Return [X, Y] of the center of cell containing provided text 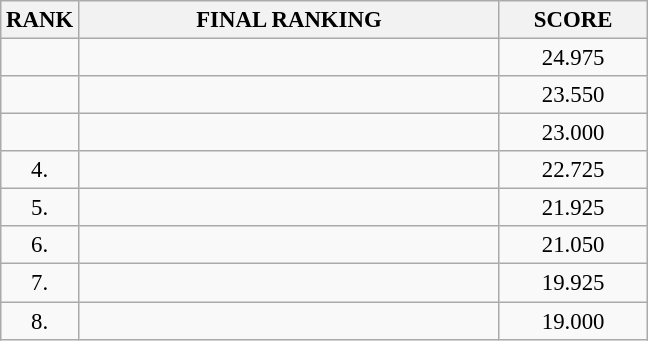
SCORE [572, 20]
4. [40, 170]
23.550 [572, 95]
21.925 [572, 208]
5. [40, 208]
23.000 [572, 133]
19.000 [572, 321]
19.925 [572, 283]
24.975 [572, 58]
21.050 [572, 245]
22.725 [572, 170]
RANK [40, 20]
6. [40, 245]
FINAL RANKING [288, 20]
7. [40, 283]
8. [40, 321]
